Find where the given text appears and provide that cell's center as [x, y] coordinate. 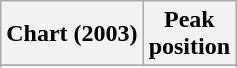
Chart (2003) [72, 34]
Peakposition [189, 34]
